Search for the cell housing the specified text and yield its (X, Y) center coordinate. 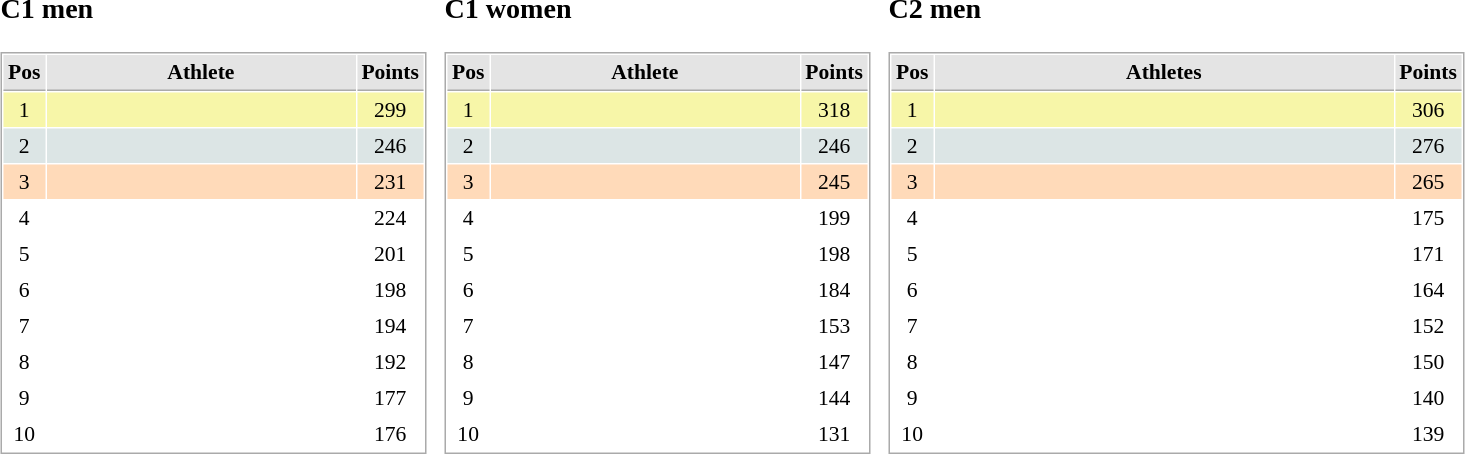
131 (834, 434)
224 (390, 218)
140 (1428, 398)
184 (834, 290)
199 (834, 218)
176 (390, 434)
150 (1428, 362)
306 (1428, 110)
152 (1428, 326)
192 (390, 362)
276 (1428, 146)
245 (834, 182)
153 (834, 326)
175 (1428, 218)
318 (834, 110)
177 (390, 398)
164 (1428, 290)
171 (1428, 254)
299 (390, 110)
139 (1428, 434)
144 (834, 398)
265 (1428, 182)
231 (390, 182)
Athletes (1164, 74)
194 (390, 326)
147 (834, 362)
201 (390, 254)
